Scan for the cell matching the given text and deliver its (x, y) coordinate at center. 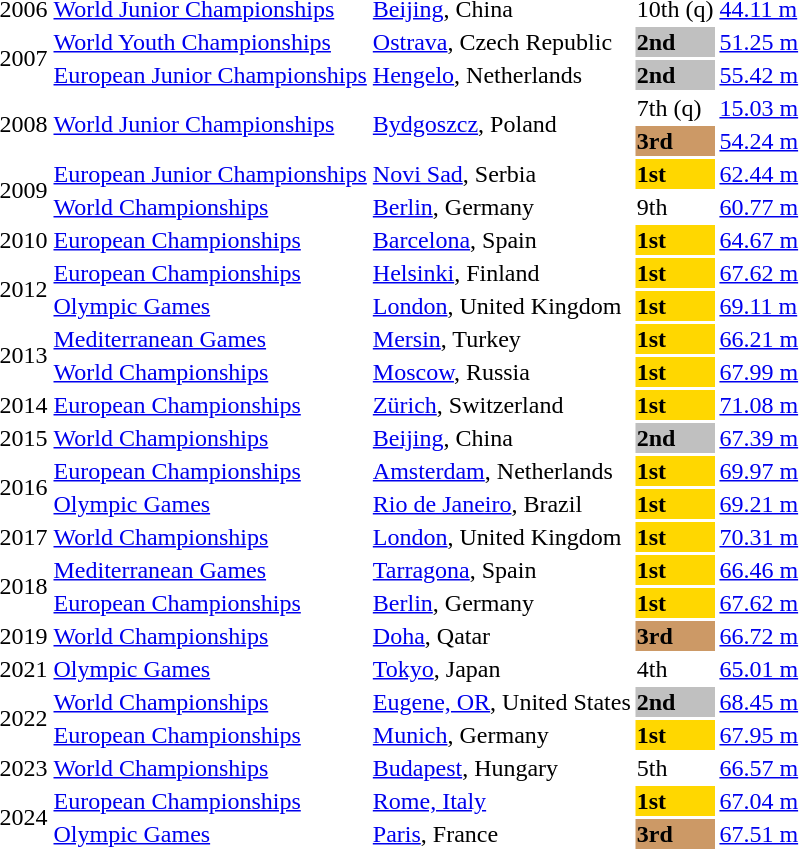
Amsterdam, Netherlands (502, 471)
Paris, France (502, 834)
Tokyo, Japan (502, 669)
Budapest, Hungary (502, 768)
Mersin, Turkey (502, 339)
World Youth Championships (210, 42)
Eugene, OR, United States (502, 702)
Moscow, Russia (502, 372)
4th (675, 669)
Novi Sad, Serbia (502, 174)
Rio de Janeiro, Brazil (502, 504)
Tarragona, Spain (502, 570)
Bydgoszcz, Poland (502, 124)
Doha, Qatar (502, 636)
Barcelona, Spain (502, 240)
7th (q) (675, 108)
World Junior Championships (210, 124)
Zürich, Switzerland (502, 405)
Helsinki, Finland (502, 273)
Munich, Germany (502, 735)
Rome, Italy (502, 801)
Beijing, China (502, 438)
5th (675, 768)
Hengelo, Netherlands (502, 75)
9th (675, 207)
Ostrava, Czech Republic (502, 42)
